Determine the [X, Y] coordinate at the center of the cell enclosing the given text.  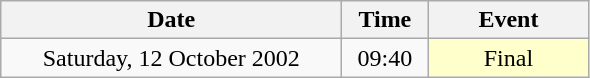
Date [172, 20]
09:40 [385, 58]
Saturday, 12 October 2002 [172, 58]
Event [508, 20]
Time [385, 20]
Final [508, 58]
